Detect which cell encompasses the target text, then output its (x, y) center coordinate. 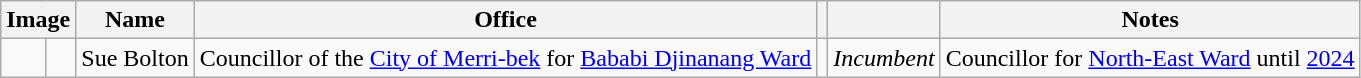
Councillor of the City of Merri-bek for Bababi Djinanang Ward (506, 58)
Office (506, 20)
Councillor for North-East Ward until 2024 (1150, 58)
Notes (1150, 20)
Sue Bolton (135, 58)
Image (38, 20)
Incumbent (884, 58)
Name (135, 20)
